Provide the [X, Y] coordinate of the cell's center where the given text is located.  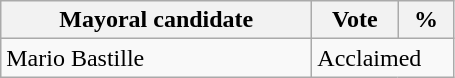
% [426, 20]
Vote [355, 20]
Acclaimed [383, 58]
Mayoral candidate [156, 20]
Mario Bastille [156, 58]
